Determine the [X, Y] coordinate at the center of the cell enclosing the given text.  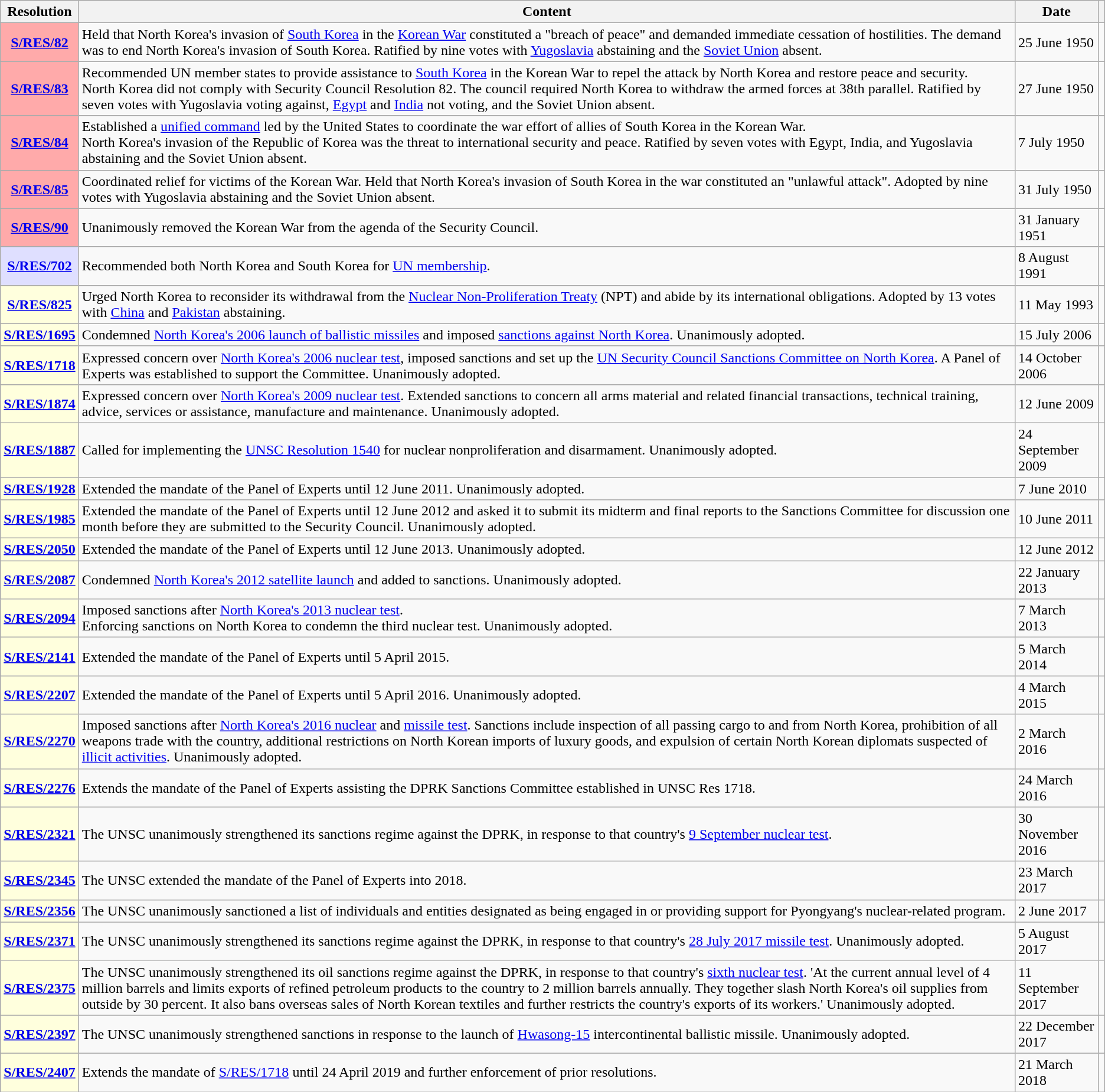
S/RES/702 [40, 266]
22 December 2017 [1057, 1034]
Condemned North Korea's 2012 satellite launch and added to sanctions. Unanimously adopted. [547, 580]
7 June 2010 [1057, 488]
14 October 2006 [1057, 365]
S/RES/2397 [40, 1034]
S/RES/2141 [40, 656]
31 July 1950 [1057, 189]
Date [1057, 12]
Condemned North Korea's 2006 launch of ballistic missiles and imposed sanctions against North Korea. Unanimously adopted. [547, 335]
4 March 2015 [1057, 695]
S/RES/2094 [40, 619]
S/RES/2407 [40, 1072]
The UNSC unanimously strengthened its sanctions regime against the DPRK, in response to that country's 9 September nuclear test. [547, 834]
27 June 1950 [1057, 89]
11 May 1993 [1057, 305]
S/RES/2321 [40, 834]
7 July 1950 [1057, 143]
25 June 1950 [1057, 42]
S/RES/2356 [40, 911]
S/RES/2276 [40, 787]
Extended the mandate of the Panel of Experts until 5 April 2016. Unanimously adopted. [547, 695]
5 August 2017 [1057, 941]
S/RES/90 [40, 228]
S/RES/85 [40, 189]
S/RES/2375 [40, 988]
The UNSC extended the mandate of the Panel of Experts into 2018. [547, 881]
2 March 2016 [1057, 741]
S/RES/1887 [40, 450]
Called for implementing the UNSC Resolution 1540 for nuclear nonproliferation and disarmament. Unanimously adopted. [547, 450]
12 June 2012 [1057, 550]
15 July 2006 [1057, 335]
23 March 2017 [1057, 881]
Content [547, 12]
Extends the mandate of S/RES/1718 until 24 April 2019 and further enforcement of prior resolutions. [547, 1072]
Extends the mandate of the Panel of Experts assisting the DPRK Sanctions Committee established in UNSC Res 1718. [547, 787]
Resolution [40, 12]
S/RES/2207 [40, 695]
24 September 2009 [1057, 450]
S/RES/1718 [40, 365]
10 June 2011 [1057, 519]
31 January 1951 [1057, 228]
S/RES/83 [40, 89]
Imposed sanctions after North Korea's 2013 nuclear test.Enforcing sanctions on North Korea to condemn the third nuclear test. Unanimously adopted. [547, 619]
21 March 2018 [1057, 1072]
5 March 2014 [1057, 656]
8 August 1991 [1057, 266]
2 June 2017 [1057, 911]
S/RES/1874 [40, 404]
30 November 2016 [1057, 834]
S/RES/2050 [40, 550]
S/RES/2371 [40, 941]
S/RES/82 [40, 42]
S/RES/2345 [40, 881]
Extended the mandate of the Panel of Experts until 12 June 2011. Unanimously adopted. [547, 488]
The UNSC unanimously strengthened sanctions in response to the launch of Hwasong-15 intercontinental ballistic missile. Unanimously adopted. [547, 1034]
11 September 2017 [1057, 988]
Extended the mandate of the Panel of Experts until 5 April 2015. [547, 656]
S/RES/2270 [40, 741]
Extended the mandate of the Panel of Experts until 12 June 2013. Unanimously adopted. [547, 550]
Recommended both North Korea and South Korea for UN membership. [547, 266]
Unanimously removed the Korean War from the agenda of the Security Council. [547, 228]
S/RES/84 [40, 143]
S/RES/825 [40, 305]
S/RES/1985 [40, 519]
S/RES/1928 [40, 488]
12 June 2009 [1057, 404]
22 January 2013 [1057, 580]
24 March 2016 [1057, 787]
7 March 2013 [1057, 619]
S/RES/1695 [40, 335]
S/RES/2087 [40, 580]
